For the text-containing cell, return its midpoint in [X, Y] coordinate format. 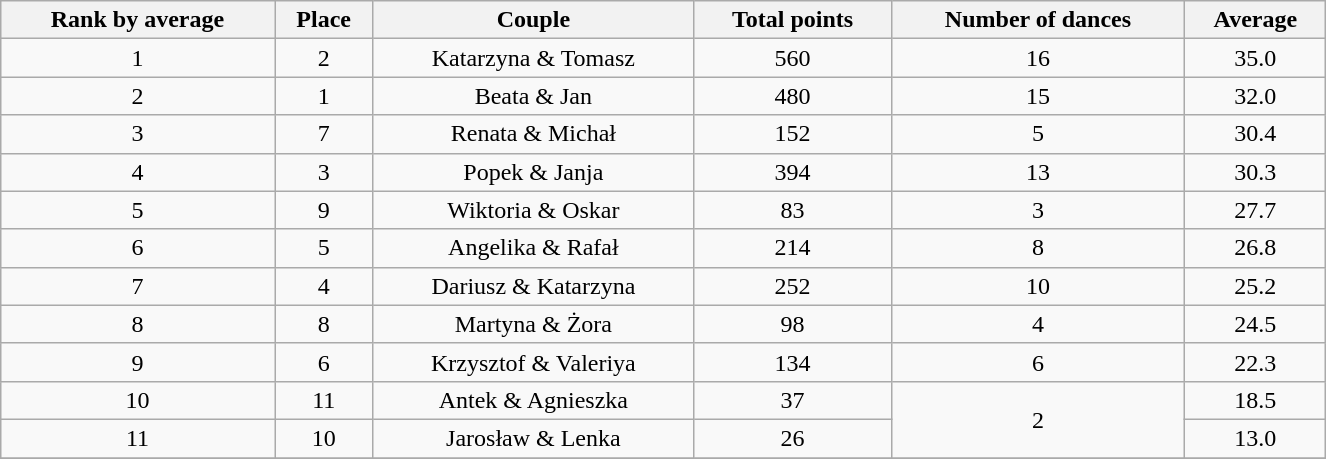
394 [792, 172]
Place [324, 20]
16 [1038, 58]
37 [792, 400]
30.4 [1256, 134]
Antek & Agnieszka [534, 400]
Average [1256, 20]
Number of dances [1038, 20]
134 [792, 362]
32.0 [1256, 96]
Katarzyna & Tomasz [534, 58]
Rank by average [138, 20]
Total points [792, 20]
25.2 [1256, 286]
22.3 [1256, 362]
27.7 [1256, 210]
35.0 [1256, 58]
Renata & Michał [534, 134]
Popek & Janja [534, 172]
13.0 [1256, 438]
18.5 [1256, 400]
15 [1038, 96]
Dariusz & Katarzyna [534, 286]
Wiktoria & Oskar [534, 210]
26.8 [1256, 248]
Beata & Jan [534, 96]
152 [792, 134]
252 [792, 286]
Angelika & Rafał [534, 248]
Couple [534, 20]
Krzysztof & Valeriya [534, 362]
98 [792, 324]
Jarosław & Lenka [534, 438]
30.3 [1256, 172]
13 [1038, 172]
26 [792, 438]
83 [792, 210]
24.5 [1256, 324]
560 [792, 58]
Martyna & Żora [534, 324]
214 [792, 248]
480 [792, 96]
